Find where the given text appears and provide that cell's center as (x, y) coordinate. 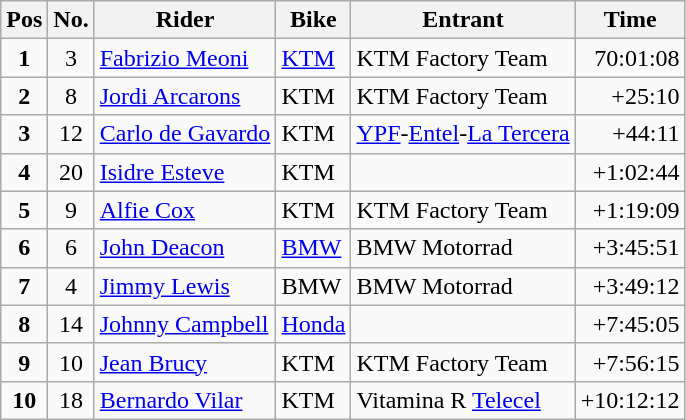
Isidre Esteve (185, 172)
2 (24, 96)
7 (24, 286)
5 (24, 210)
12 (71, 134)
Bernardo Vilar (185, 400)
Fabrizio Meoni (185, 58)
Alfie Cox (185, 210)
YPF-Entel-La Tercera (463, 134)
+3:49:12 (630, 286)
Jean Brucy (185, 362)
Jimmy Lewis (185, 286)
Time (630, 20)
+10:12:12 (630, 400)
Jordi Arcarons (185, 96)
20 (71, 172)
Honda (314, 324)
No. (71, 20)
+7:56:15 (630, 362)
+7:45:05 (630, 324)
+1:02:44 (630, 172)
Rider (185, 20)
14 (71, 324)
Pos (24, 20)
+1:19:09 (630, 210)
+25:10 (630, 96)
Entrant (463, 20)
John Deacon (185, 248)
Carlo de Gavardo (185, 134)
+3:45:51 (630, 248)
Vitamina R Telecel (463, 400)
Johnny Campbell (185, 324)
18 (71, 400)
+44:11 (630, 134)
Bike (314, 20)
70:01:08 (630, 58)
1 (24, 58)
